Determine the [x, y] coordinate at the center of the cell enclosing the given text.  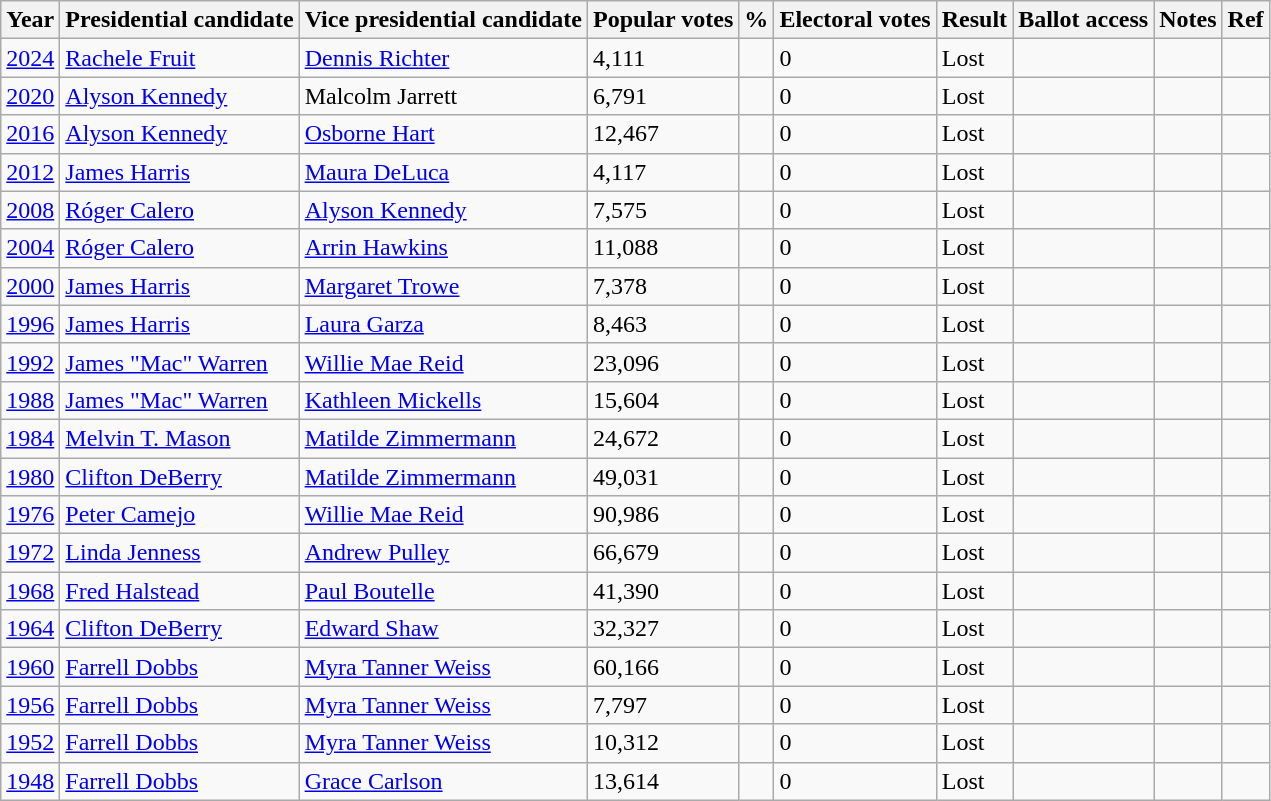
Laura Garza [443, 324]
1956 [30, 705]
Edward Shaw [443, 629]
2016 [30, 134]
10,312 [664, 743]
24,672 [664, 438]
Osborne Hart [443, 134]
Rachele Fruit [180, 58]
7,575 [664, 210]
1976 [30, 515]
2020 [30, 96]
7,378 [664, 286]
1972 [30, 553]
Andrew Pulley [443, 553]
8,463 [664, 324]
1948 [30, 781]
Fred Halstead [180, 591]
32,327 [664, 629]
Dennis Richter [443, 58]
Peter Camejo [180, 515]
13,614 [664, 781]
41,390 [664, 591]
6,791 [664, 96]
4,111 [664, 58]
Grace Carlson [443, 781]
Notes [1188, 20]
1984 [30, 438]
49,031 [664, 477]
Ballot access [1084, 20]
1980 [30, 477]
2008 [30, 210]
4,117 [664, 172]
90,986 [664, 515]
1964 [30, 629]
Electoral votes [855, 20]
12,467 [664, 134]
Year [30, 20]
15,604 [664, 400]
Maura DeLuca [443, 172]
Arrin Hawkins [443, 248]
1992 [30, 362]
11,088 [664, 248]
2004 [30, 248]
2012 [30, 172]
Result [974, 20]
Ref [1246, 20]
Linda Jenness [180, 553]
Kathleen Mickells [443, 400]
2000 [30, 286]
7,797 [664, 705]
% [756, 20]
66,679 [664, 553]
1968 [30, 591]
Malcolm Jarrett [443, 96]
Margaret Trowe [443, 286]
23,096 [664, 362]
1960 [30, 667]
1988 [30, 400]
Paul Boutelle [443, 591]
Presidential candidate [180, 20]
2024 [30, 58]
Vice presidential candidate [443, 20]
60,166 [664, 667]
1996 [30, 324]
1952 [30, 743]
Melvin T. Mason [180, 438]
Popular votes [664, 20]
